From the cell containing the given text, extract its center point as (X, Y) coordinate. 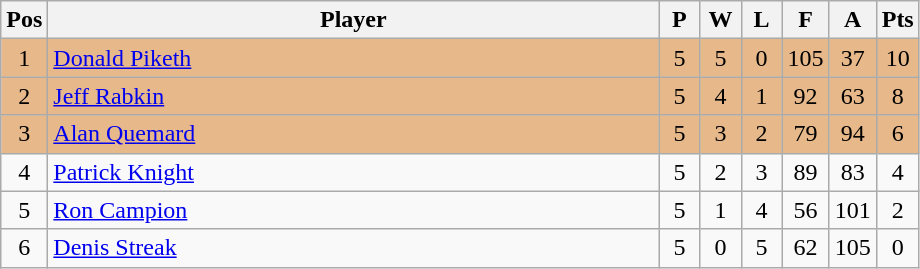
56 (806, 210)
A (852, 20)
P (680, 20)
L (762, 20)
37 (852, 58)
Jeff Rabkin (354, 96)
89 (806, 172)
Ron Campion (354, 210)
Pts (898, 20)
W (720, 20)
Alan Quemard (354, 134)
101 (852, 210)
Patrick Knight (354, 172)
10 (898, 58)
8 (898, 96)
Denis Streak (354, 248)
79 (806, 134)
94 (852, 134)
Pos (24, 20)
Player (354, 20)
83 (852, 172)
63 (852, 96)
F (806, 20)
Donald Piketh (354, 58)
62 (806, 248)
92 (806, 96)
